Search for the cell housing the specified text and yield its [X, Y] center coordinate. 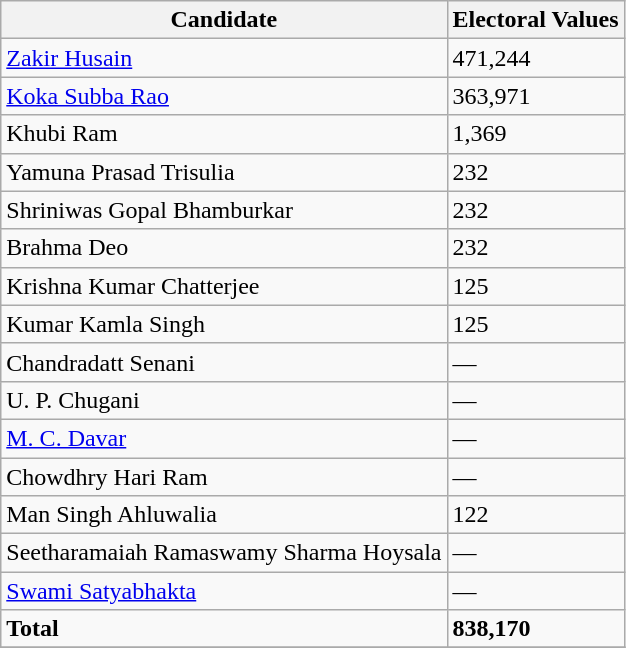
Yamuna Prasad Trisulia [224, 172]
Man Singh Ahluwalia [224, 515]
Total [224, 629]
Electoral Values [536, 20]
Chowdhry Hari Ram [224, 477]
Zakir Husain [224, 58]
Swami Satyabhakta [224, 591]
Krishna Kumar Chatterjee [224, 286]
Shriniwas Gopal Bhamburkar [224, 210]
Brahma Deo [224, 248]
Khubi Ram [224, 134]
363,971 [536, 96]
M. C. Davar [224, 438]
Koka Subba Rao [224, 96]
471,244 [536, 58]
Chandradatt Senani [224, 362]
Candidate [224, 20]
1,369 [536, 134]
U. P. Chugani [224, 400]
Seetharamaiah Ramaswamy Sharma Hoysala [224, 553]
Kumar Kamla Singh [224, 324]
838,170 [536, 629]
122 [536, 515]
